Capture the cell that displays the provided text and extract its (X, Y) central coordinate. 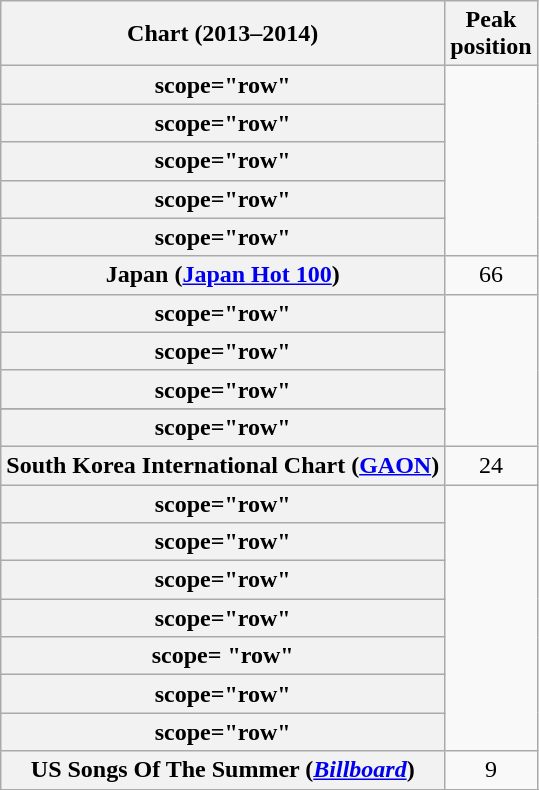
24 (491, 465)
Peakposition (491, 34)
South Korea International Chart (GAON) (223, 465)
Chart (2013–2014) (223, 34)
Japan (Japan Hot 100) (223, 275)
US Songs Of The Summer (Billboard) (223, 770)
66 (491, 275)
scope= "row" (223, 656)
9 (491, 770)
